Find where the given text appears and provide that cell's center as (x, y) coordinate. 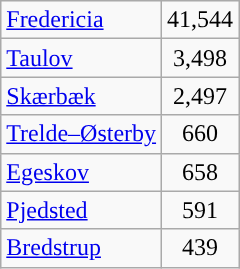
Skærbæk (82, 96)
Egeskov (82, 172)
660 (200, 134)
Fredericia (82, 20)
591 (200, 210)
658 (200, 172)
439 (200, 248)
Taulov (82, 58)
Bredstrup (82, 248)
Pjedsted (82, 210)
2,497 (200, 96)
Trelde–Østerby (82, 134)
41,544 (200, 20)
3,498 (200, 58)
